Find where the given text appears and provide that cell's center as [X, Y] coordinate. 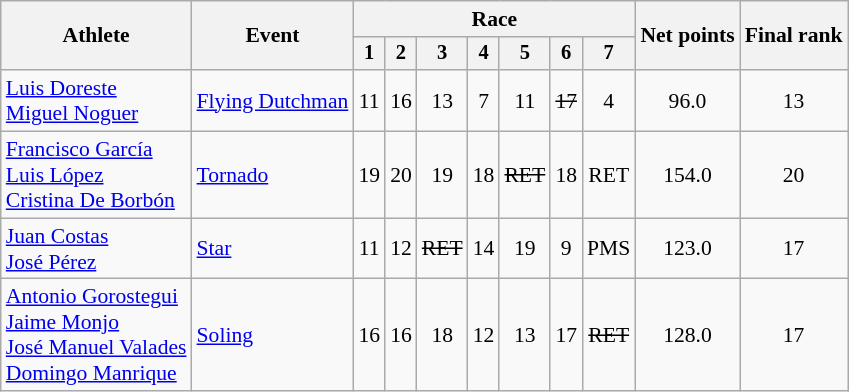
Luis DoresteMiguel Noguer [96, 100]
Tornado [273, 176]
5 [524, 54]
14 [484, 248]
154.0 [687, 176]
Final rank [794, 36]
123.0 [687, 248]
96.0 [687, 100]
3 [442, 54]
Net points [687, 36]
Soling [273, 335]
Antonio GorosteguiJaime MonjoJosé Manuel ValadesDomingo Manrique [96, 335]
Flying Dutchman [273, 100]
2 [401, 54]
PMS [608, 248]
6 [566, 54]
128.0 [687, 335]
1 [369, 54]
Francisco GarcíaLuis LópezCristina De Borbón [96, 176]
Star [273, 248]
Athlete [96, 36]
Race [494, 19]
9 [566, 248]
Event [273, 36]
Juan CostasJosé Pérez [96, 248]
